From the cell containing the given text, extract its center point as (X, Y) coordinate. 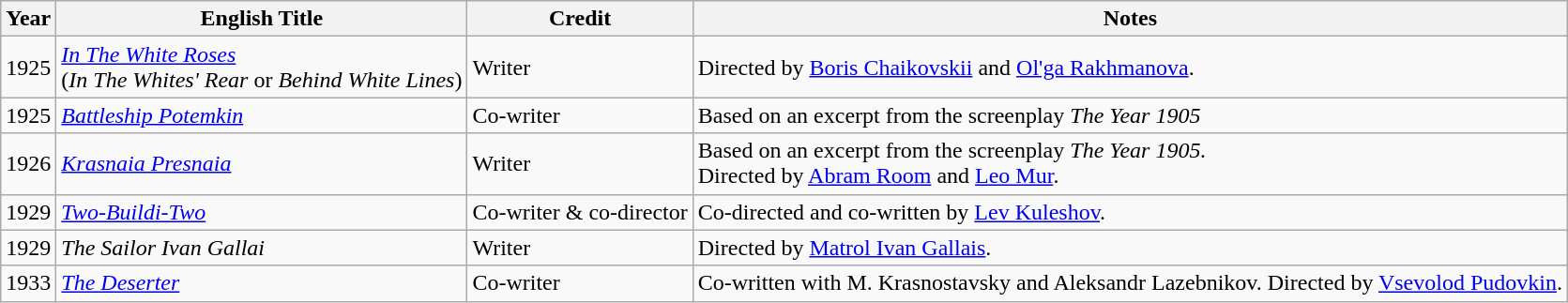
Year (28, 19)
Co-written with M. Krasnostavsky and Aleksandr Lazebnikov. Directed by Vsevolod Pudovkin. (1130, 283)
Based on an excerpt from the screenplay The Year 1905 (1130, 115)
Krasnaia Presnaia (262, 163)
Co-writer & co-director (580, 212)
1933 (28, 283)
In The White Roses(In The Whites' Rear or Behind White Lines) (262, 68)
Co-directed and co-written by Lev Kuleshov. (1130, 212)
English Title (262, 19)
Two-Buildi-Two (262, 212)
The Sailor Ivan Gallai (262, 248)
Directed by Boris Chaikovskii and Ol'ga Rakhmanova. (1130, 68)
The Deserter (262, 283)
Credit (580, 19)
Based on an excerpt from the screenplay The Year 1905.Directed by Abram Room and Leo Mur. (1130, 163)
Battleship Potemkin (262, 115)
Notes (1130, 19)
Directed by Matrol Ivan Gallais. (1130, 248)
1926 (28, 163)
